Return the (x, y) coordinate for the center point of the cell that contains the specified text.  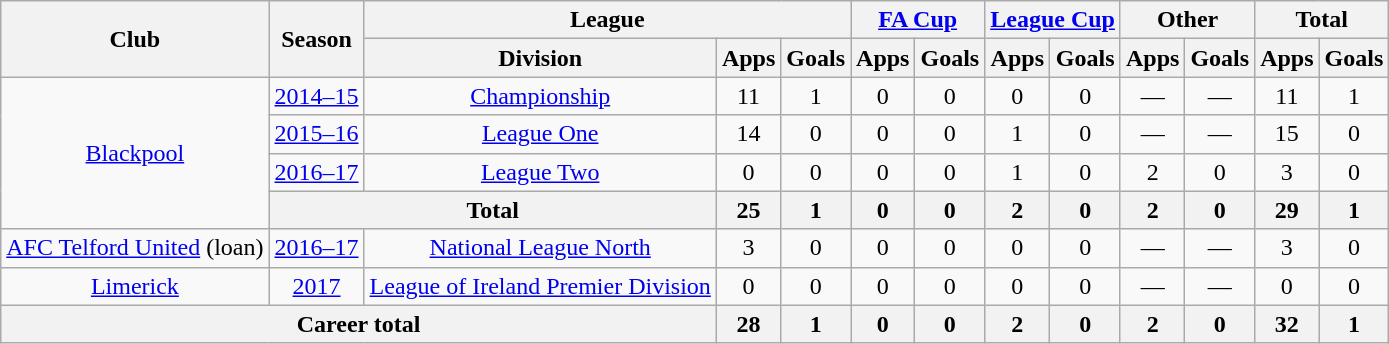
Club (135, 39)
League Cup (1053, 20)
League of Ireland Premier Division (540, 286)
Other (1187, 20)
Blackpool (135, 153)
Division (540, 58)
2017 (316, 286)
AFC Telford United (loan) (135, 248)
Limerick (135, 286)
28 (748, 324)
14 (748, 134)
League Two (540, 172)
National League North (540, 248)
League One (540, 134)
2014–15 (316, 96)
2015–16 (316, 134)
League (607, 20)
32 (1287, 324)
29 (1287, 210)
Championship (540, 96)
Career total (359, 324)
FA Cup (918, 20)
25 (748, 210)
Season (316, 39)
15 (1287, 134)
